Pinpoint the cell where the given text exists, returning its (X, Y) midpoint coordinate. 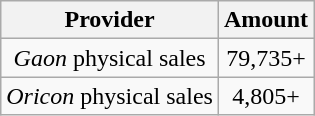
79,735+ (266, 58)
Provider (110, 20)
Gaon physical sales (110, 58)
Amount (266, 20)
Oricon physical sales (110, 96)
4,805+ (266, 96)
